For the text-containing cell, return its midpoint in [x, y] coordinate format. 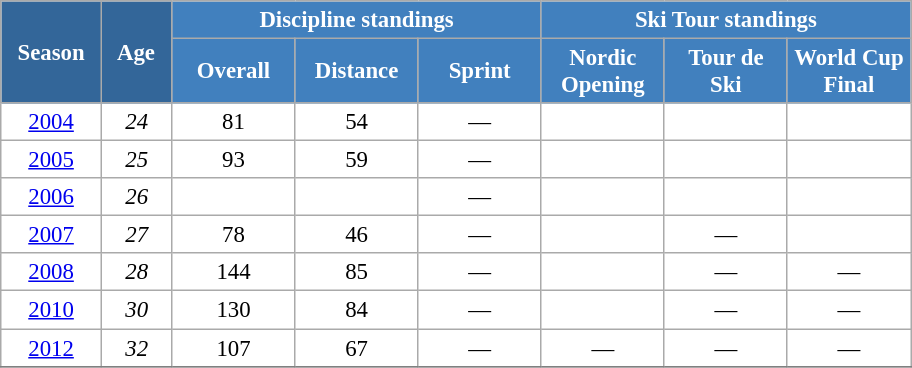
Season [52, 52]
81 [234, 122]
World CupFinal [848, 72]
24 [136, 122]
2007 [52, 235]
107 [234, 348]
130 [234, 310]
59 [356, 160]
54 [356, 122]
25 [136, 160]
2008 [52, 273]
78 [234, 235]
Age [136, 52]
32 [136, 348]
Overall [234, 72]
85 [356, 273]
Tour deSki [726, 72]
2012 [52, 348]
Sprint [480, 72]
26 [136, 197]
2004 [52, 122]
2006 [52, 197]
Distance [356, 72]
84 [356, 310]
27 [136, 235]
93 [234, 160]
30 [136, 310]
67 [356, 348]
2010 [52, 310]
NordicOpening [602, 72]
2005 [52, 160]
Discipline standings [356, 20]
28 [136, 273]
144 [234, 273]
Ski Tour standings [726, 20]
46 [356, 235]
